Capture the cell that displays the provided text and extract its (x, y) central coordinate. 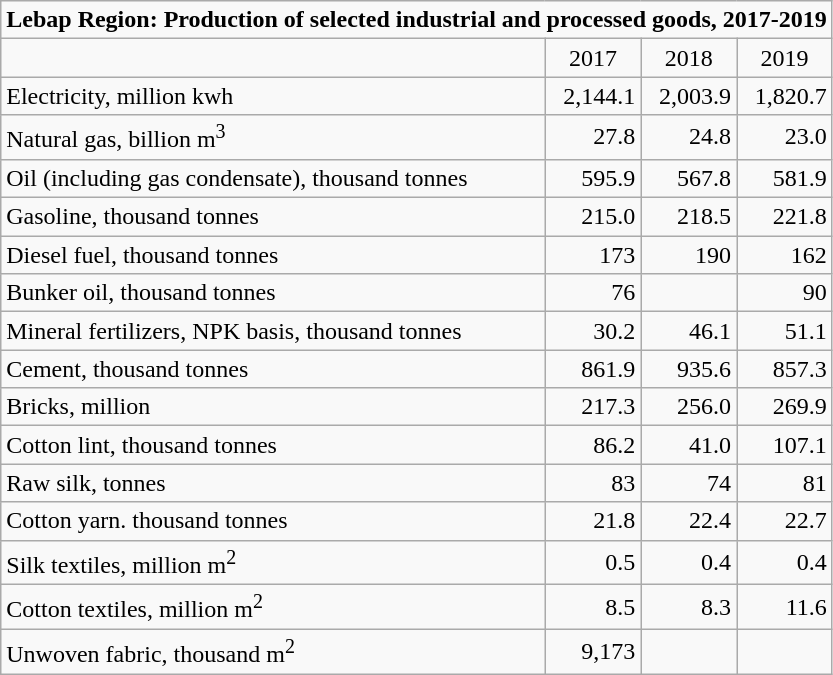
41.0 (689, 445)
23.0 (785, 138)
567.8 (689, 178)
2017 (593, 58)
11.6 (785, 608)
Cotton yarn. thousand tonnes (273, 521)
Cotton lint, thousand tonnes (273, 445)
Mineral fertilizers, NPK basis, thousand tonnes (273, 331)
935.6 (689, 369)
Raw silk, tonnes (273, 483)
Cement, thousand tonnes (273, 369)
218.5 (689, 217)
857.3 (785, 369)
Silk textiles, million m2 (273, 562)
107.1 (785, 445)
2,144.1 (593, 96)
2,003.9 (689, 96)
Cotton textiles, million m2 (273, 608)
173 (593, 255)
221.8 (785, 217)
90 (785, 293)
Unwoven fabric, thousand m2 (273, 652)
2018 (689, 58)
8.3 (689, 608)
74 (689, 483)
Electricity, million kwh (273, 96)
217.3 (593, 407)
8.5 (593, 608)
162 (785, 255)
22.4 (689, 521)
83 (593, 483)
46.1 (689, 331)
76 (593, 293)
24.8 (689, 138)
0.5 (593, 562)
Bunker oil, thousand tonnes (273, 293)
595.9 (593, 178)
51.1 (785, 331)
30.2 (593, 331)
2019 (785, 58)
215.0 (593, 217)
Oil (including gas condensate), thousand tonnes (273, 178)
Gasoline, thousand tonnes (273, 217)
9,173 (593, 652)
Bricks, million (273, 407)
22.7 (785, 521)
86.2 (593, 445)
581.9 (785, 178)
Diesel fuel, thousand tonnes (273, 255)
269.9 (785, 407)
190 (689, 255)
81 (785, 483)
861.9 (593, 369)
Natural gas, billion m3 (273, 138)
1,820.7 (785, 96)
256.0 (689, 407)
21.8 (593, 521)
Lebap Region: Production of selected industrial and processed goods, 2017-2019 (417, 20)
27.8 (593, 138)
